Search for the cell housing the specified text and yield its [X, Y] center coordinate. 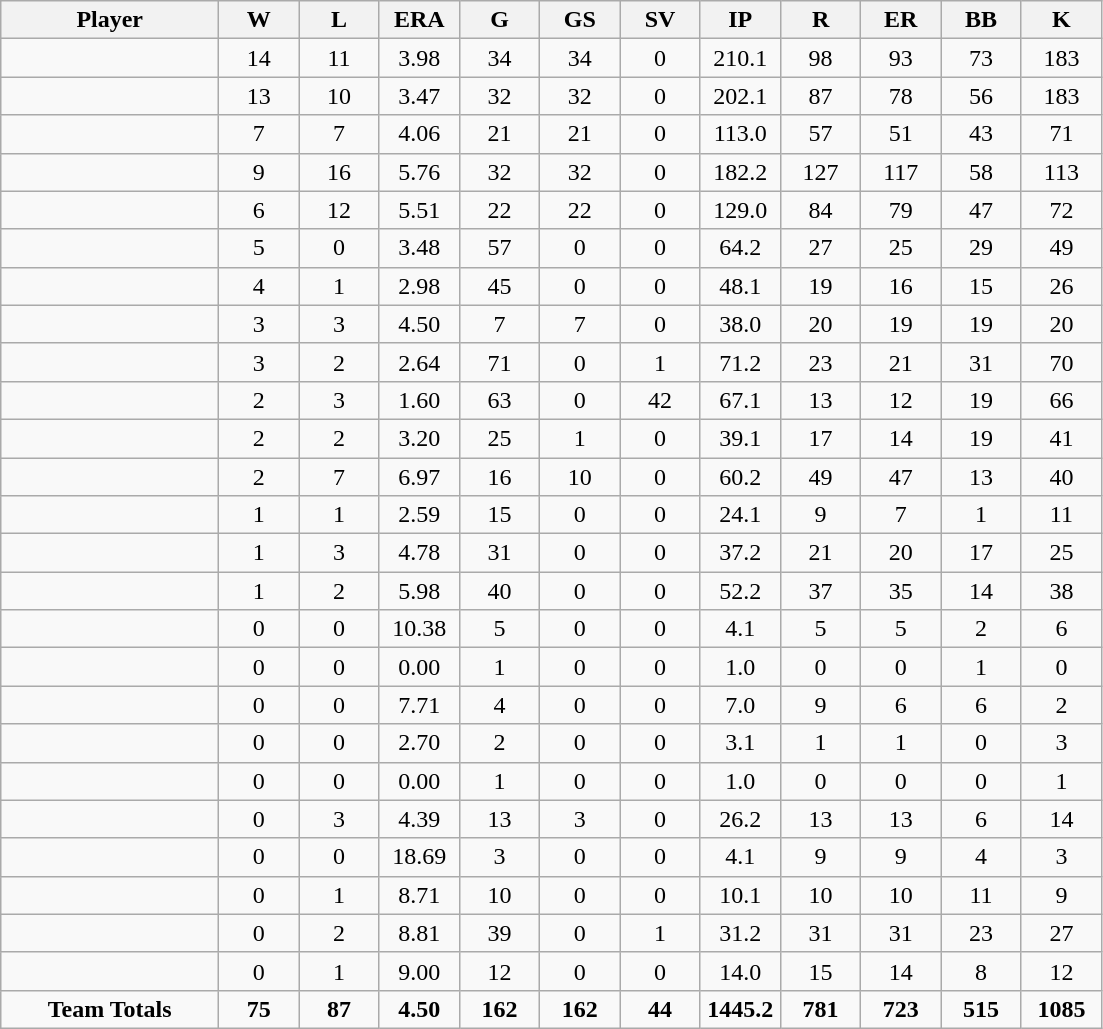
31.2 [740, 933]
26 [1061, 286]
5.98 [419, 591]
43 [981, 134]
4.39 [419, 819]
3.1 [740, 743]
9.00 [419, 971]
210.1 [740, 58]
8.71 [419, 895]
48.1 [740, 286]
60.2 [740, 477]
73 [981, 58]
3.20 [419, 438]
41 [1061, 438]
W [259, 20]
84 [820, 210]
51 [901, 134]
70 [1061, 362]
1085 [1061, 1009]
1.60 [419, 400]
BB [981, 20]
5.51 [419, 210]
7.71 [419, 705]
26.2 [740, 819]
29 [981, 248]
10.1 [740, 895]
Team Totals [110, 1009]
24.1 [740, 515]
67.1 [740, 400]
SV [660, 20]
8.81 [419, 933]
75 [259, 1009]
72 [1061, 210]
37.2 [740, 553]
1445.2 [740, 1009]
35 [901, 591]
45 [499, 286]
79 [901, 210]
K [1061, 20]
2.64 [419, 362]
64.2 [740, 248]
63 [499, 400]
2.59 [419, 515]
113 [1061, 172]
8 [981, 971]
39 [499, 933]
3.98 [419, 58]
7.0 [740, 705]
39.1 [740, 438]
ER [901, 20]
113.0 [740, 134]
93 [901, 58]
GS [580, 20]
129.0 [740, 210]
G [499, 20]
4.78 [419, 553]
ERA [419, 20]
202.1 [740, 96]
IP [740, 20]
Player [110, 20]
37 [820, 591]
2.98 [419, 286]
66 [1061, 400]
78 [901, 96]
515 [981, 1009]
52.2 [740, 591]
42 [660, 400]
117 [901, 172]
18.69 [419, 857]
L [339, 20]
781 [820, 1009]
6.97 [419, 477]
723 [901, 1009]
3.48 [419, 248]
5.76 [419, 172]
10.38 [419, 629]
71.2 [740, 362]
38.0 [740, 324]
3.47 [419, 96]
127 [820, 172]
44 [660, 1009]
38 [1061, 591]
R [820, 20]
98 [820, 58]
58 [981, 172]
14.0 [740, 971]
2.70 [419, 743]
4.06 [419, 134]
182.2 [740, 172]
56 [981, 96]
